Detect which cell encompasses the target text, then output its (X, Y) center coordinate. 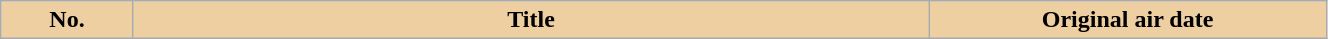
Title (530, 20)
No. (68, 20)
Original air date (1128, 20)
